Return the [x, y] coordinate for the center point of the cell that contains the specified text.  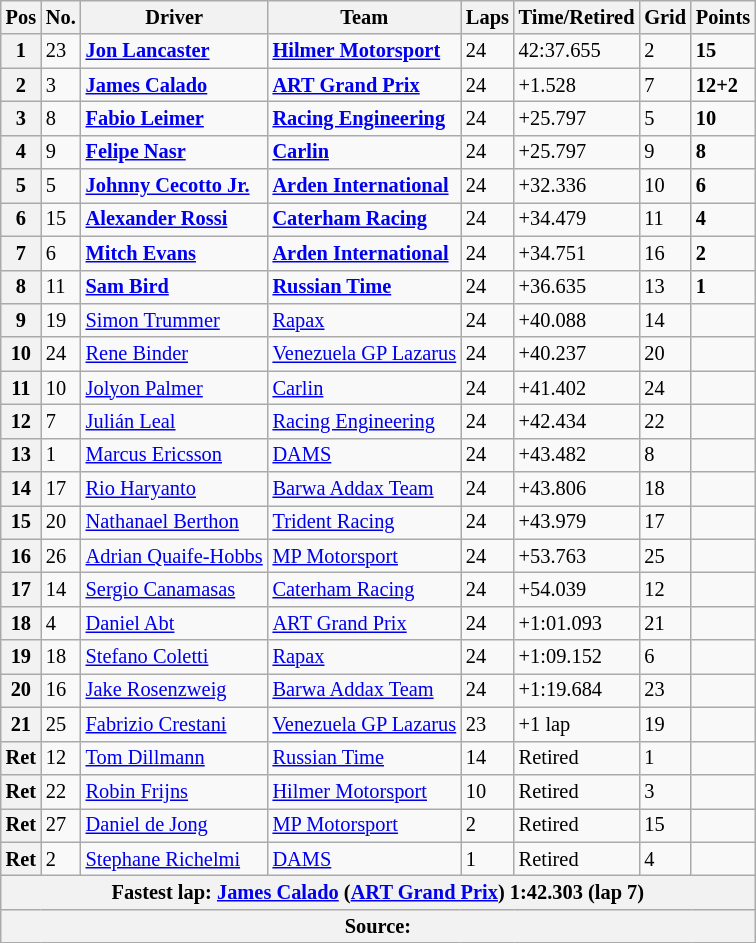
+42.434 [577, 421]
+1 lap [577, 724]
Source: [378, 926]
+36.635 [577, 287]
+1:01.093 [577, 623]
42:37.655 [577, 51]
Fabrizio Crestani [174, 724]
Simon Trummer [174, 320]
Robin Frijns [174, 791]
Time/Retired [577, 17]
Alexander Rossi [174, 219]
+54.039 [577, 589]
26 [61, 556]
James Calado [174, 85]
Jon Lancaster [174, 51]
Jolyon Palmer [174, 388]
Sergio Canamasas [174, 589]
Fastest lap: James Calado (ART Grand Prix) 1:42.303 (lap 7) [378, 892]
Nathanael Berthon [174, 522]
Jake Rosenzweig [174, 690]
Mitch Evans [174, 253]
Trident Racing [364, 522]
+32.336 [577, 186]
+43.979 [577, 522]
+41.402 [577, 388]
Grid [665, 17]
+1:19.684 [577, 690]
Tom Dillmann [174, 758]
+43.806 [577, 489]
Julián Leal [174, 421]
12+2 [723, 85]
+34.479 [577, 219]
Team [364, 17]
Laps [488, 17]
+53.763 [577, 556]
Driver [174, 17]
+34.751 [577, 253]
Johnny Cecotto Jr. [174, 186]
Sam Bird [174, 287]
Fabio Leimer [174, 118]
Rene Binder [174, 354]
Stephane Richelmi [174, 859]
Points [723, 17]
+40.237 [577, 354]
Adrian Quaife-Hobbs [174, 556]
Daniel Abt [174, 623]
+1.528 [577, 85]
+43.482 [577, 455]
Felipe Nasr [174, 152]
+40.088 [577, 320]
Stefano Coletti [174, 657]
Rio Haryanto [174, 489]
+1:09.152 [577, 657]
27 [61, 825]
No. [61, 17]
Marcus Ericsson [174, 455]
Daniel de Jong [174, 825]
Pos [21, 17]
